Return [x, y] of the center of cell containing provided text 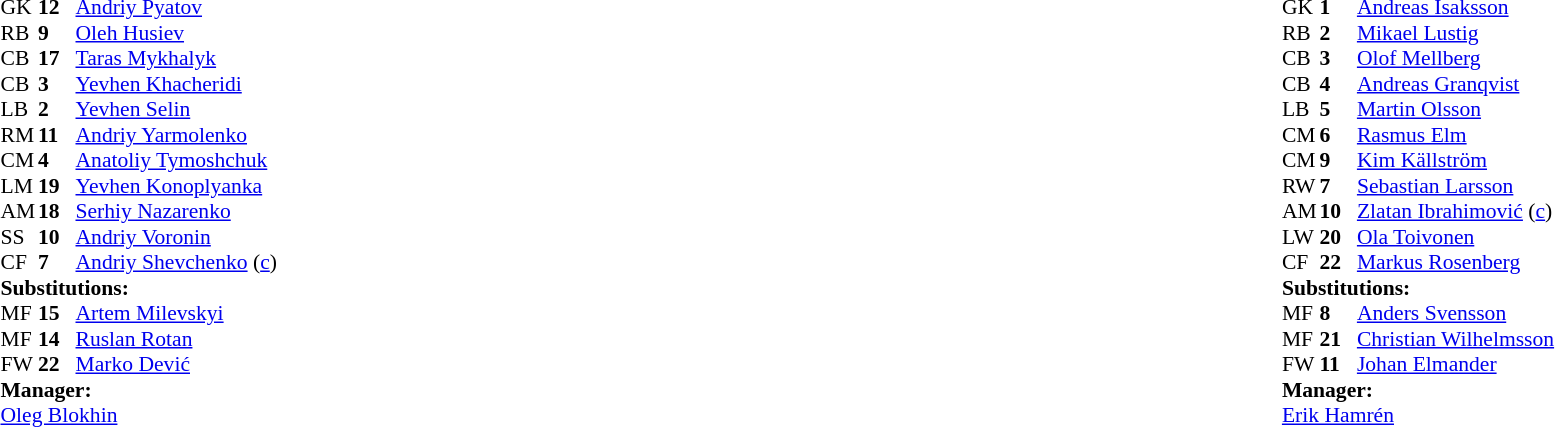
Oleh Husiev [176, 33]
8 [1338, 313]
RM [19, 135]
21 [1338, 339]
LM [19, 186]
Yevhen Khacheridi [176, 84]
Sebastian Larsson [1456, 186]
Olof Mellberg [1456, 59]
LW [1301, 237]
Artem Milevskyi [176, 313]
Andriy Voronin [176, 237]
Martin Olsson [1456, 109]
Serhiy Nazarenko [176, 211]
RW [1301, 186]
Markus Rosenberg [1456, 263]
19 [57, 186]
Andriy Shevchenko (c) [176, 263]
14 [57, 339]
Anders Svensson [1456, 313]
Yevhen Konoplyanka [176, 186]
Johan Elmander [1456, 365]
Andriy Yarmolenko [176, 135]
Ola Toivonen [1456, 237]
SS [19, 237]
18 [57, 211]
Kim Källström [1456, 161]
5 [1338, 109]
Ruslan Rotan [176, 339]
Marko Dević [176, 365]
17 [57, 59]
Andreas Granqvist [1456, 84]
20 [1338, 237]
15 [57, 313]
Christian Wilhelmsson [1456, 339]
Zlatan Ibrahimović (c) [1456, 211]
Taras Mykhalyk [176, 59]
Mikael Lustig [1456, 33]
Rasmus Elm [1456, 135]
Yevhen Selin [176, 109]
6 [1338, 135]
Anatoliy Tymoshchuk [176, 161]
